Pinpoint the cell where the given text exists, returning its [x, y] midpoint coordinate. 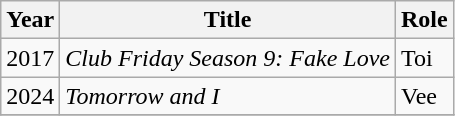
2017 [30, 58]
Vee [424, 96]
2024 [30, 96]
Year [30, 20]
Tomorrow and I [228, 96]
Toi [424, 58]
Role [424, 20]
Club Friday Season 9: Fake Love [228, 58]
Title [228, 20]
